Pinpoint the cell where the given text exists, returning its (x, y) midpoint coordinate. 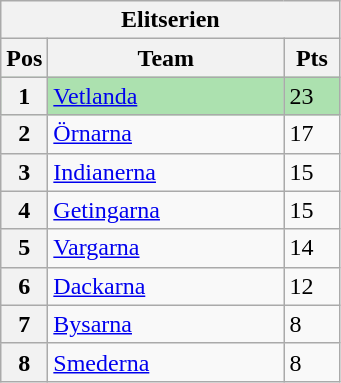
Indianerna (166, 172)
3 (24, 172)
4 (24, 210)
Vargarna (166, 248)
Getingarna (166, 210)
6 (24, 286)
5 (24, 248)
14 (312, 248)
Dackarna (166, 286)
Team (166, 58)
Bysarna (166, 324)
1 (24, 96)
Pos (24, 58)
12 (312, 286)
Vetlanda (166, 96)
Smederna (166, 362)
Pts (312, 58)
Elitserien (170, 20)
Örnarna (166, 134)
2 (24, 134)
17 (312, 134)
23 (312, 96)
7 (24, 324)
